Find where the given text appears and provide that cell's center as [X, Y] coordinate. 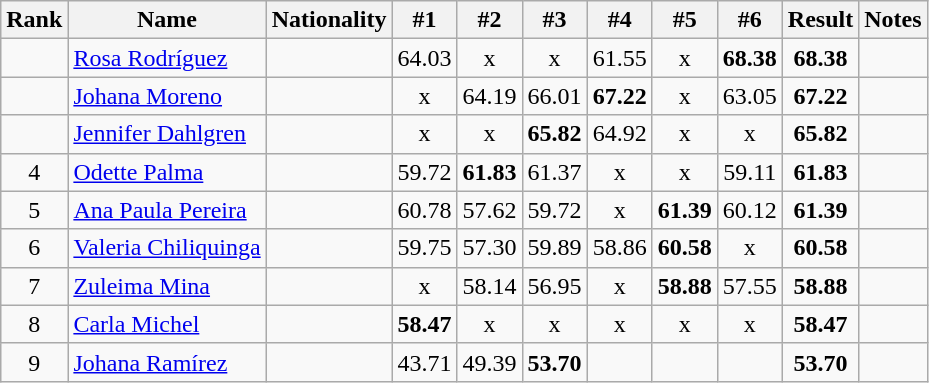
57.55 [750, 286]
8 [34, 324]
#1 [424, 20]
49.39 [490, 362]
Jennifer Dahlgren [167, 134]
#2 [490, 20]
Carla Michel [167, 324]
Johana Ramírez [167, 362]
64.92 [620, 134]
Ana Paula Pereira [167, 210]
5 [34, 210]
Name [167, 20]
Rank [34, 20]
Johana Moreno [167, 96]
7 [34, 286]
57.30 [490, 248]
63.05 [750, 96]
6 [34, 248]
9 [34, 362]
66.01 [554, 96]
#3 [554, 20]
56.95 [554, 286]
#6 [750, 20]
43.71 [424, 362]
60.78 [424, 210]
Zuleima Mina [167, 286]
60.12 [750, 210]
Rosa Rodríguez [167, 58]
59.89 [554, 248]
Notes [893, 20]
61.55 [620, 58]
57.62 [490, 210]
64.19 [490, 96]
64.03 [424, 58]
59.11 [750, 172]
58.86 [620, 248]
59.75 [424, 248]
61.37 [554, 172]
Result [820, 20]
4 [34, 172]
58.14 [490, 286]
Valeria Chiliquinga [167, 248]
#4 [620, 20]
#5 [684, 20]
Odette Palma [167, 172]
Nationality [329, 20]
